Return [X, Y] of the center of cell containing provided text 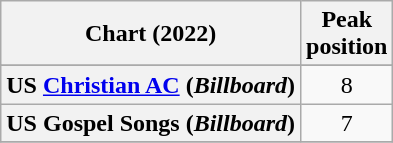
Chart (2022) [151, 34]
US Christian AC (Billboard) [151, 85]
US Gospel Songs (Billboard) [151, 123]
7 [347, 123]
8 [347, 85]
Peakposition [347, 34]
